Extract the (X, Y) coordinate from the center of the cell holding the provided text.  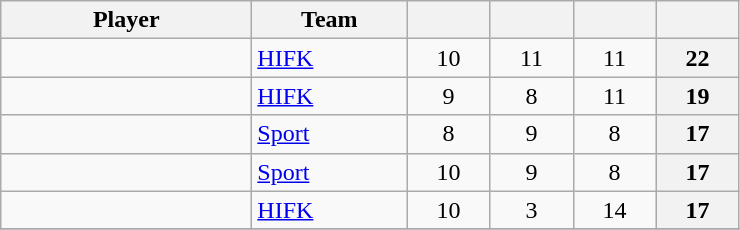
14 (614, 210)
3 (532, 210)
19 (698, 96)
Team (330, 20)
22 (698, 58)
Player (126, 20)
